Locate the cell with the specified text and output its (x, y) center coordinate. 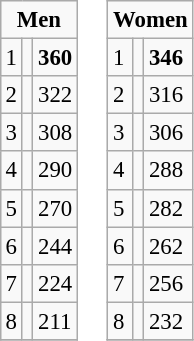
Men (38, 20)
308 (56, 133)
322 (56, 95)
232 (168, 321)
262 (168, 246)
288 (168, 170)
316 (168, 95)
360 (56, 58)
211 (56, 321)
244 (56, 246)
270 (56, 208)
Women (150, 20)
282 (168, 208)
306 (168, 133)
224 (56, 283)
256 (168, 283)
290 (56, 170)
346 (168, 58)
